Extract the [x, y] coordinate from the center of the cell holding the provided text.  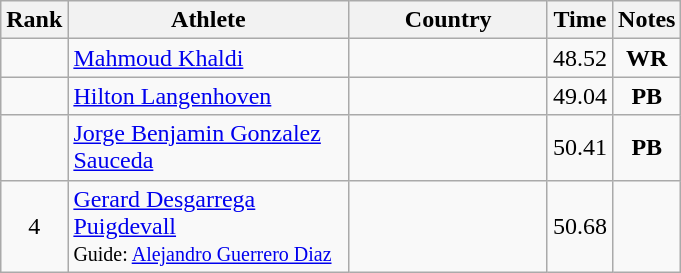
Country [448, 20]
Notes [647, 20]
48.52 [580, 58]
Hilton Langenhoven [208, 96]
Mahmoud Khaldi [208, 58]
49.04 [580, 96]
WR [647, 58]
Rank [34, 20]
50.41 [580, 148]
4 [34, 226]
Jorge Benjamin Gonzalez Sauceda [208, 148]
Athlete [208, 20]
Gerard Desgarrega PuigdevallGuide: Alejandro Guerrero Diaz [208, 226]
50.68 [580, 226]
Time [580, 20]
